Determine the (x, y) coordinate at the center of the cell enclosing the given text.  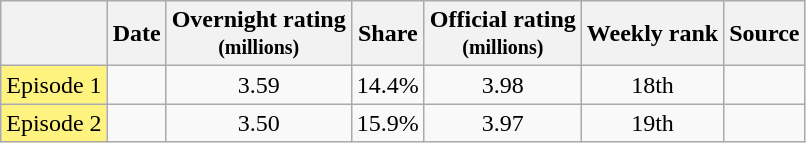
18th (652, 85)
3.50 (258, 123)
3.59 (258, 85)
14.4% (388, 85)
19th (652, 123)
Source (764, 34)
Date (136, 34)
3.97 (502, 123)
Episode 2 (54, 123)
Weekly rank (652, 34)
Overnight rating(millions) (258, 34)
Official rating(millions) (502, 34)
Episode 1 (54, 85)
Share (388, 34)
15.9% (388, 123)
3.98 (502, 85)
